Scan for the cell matching the given text and deliver its (x, y) coordinate at center. 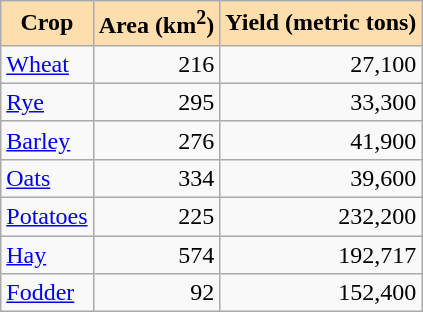
232,200 (321, 217)
Rye (47, 102)
Area (km2) (156, 24)
Crop (47, 24)
Hay (47, 255)
152,400 (321, 293)
Fodder (47, 293)
216 (156, 64)
Yield (metric tons) (321, 24)
41,900 (321, 140)
33,300 (321, 102)
27,100 (321, 64)
Wheat (47, 64)
92 (156, 293)
276 (156, 140)
574 (156, 255)
334 (156, 178)
Potatoes (47, 217)
192,717 (321, 255)
39,600 (321, 178)
225 (156, 217)
Barley (47, 140)
295 (156, 102)
Oats (47, 178)
